Find where the given text appears and provide that cell's center as (X, Y) coordinate. 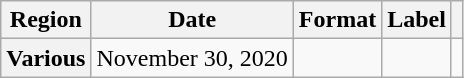
Region (46, 20)
Various (46, 58)
Format (337, 20)
November 30, 2020 (192, 58)
Date (192, 20)
Label (417, 20)
